From the cell containing the given text, extract its center point as [X, Y] coordinate. 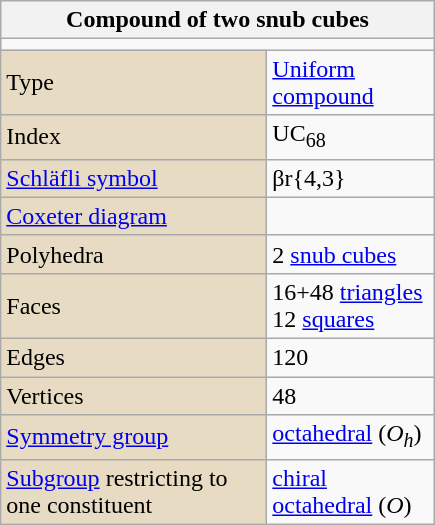
Symmetry group [134, 437]
Edges [134, 358]
2 snub cubes [350, 254]
Type [134, 82]
48 [350, 396]
Schläfli symbol [134, 178]
Index [134, 137]
Uniform compound [350, 82]
120 [350, 358]
16+48 triangles12 squares [350, 306]
chiral octahedral (O) [350, 492]
Compound of two snub cubes [218, 20]
octahedral (Oh) [350, 437]
Subgroup restricting to one constituent [134, 492]
Coxeter diagram [134, 216]
UC68 [350, 137]
βr{4,3} [350, 178]
Faces [134, 306]
Vertices [134, 396]
Polyhedra [134, 254]
